Provide the [x, y] coordinate of the cell's center where the given text is located.  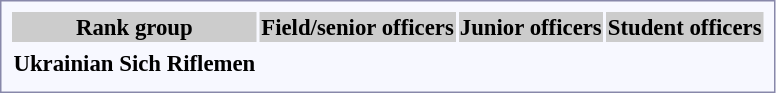
Junior officers [530, 27]
Ukrainian Sich Riflemen [134, 63]
Rank group [134, 27]
Field/senior officers [358, 27]
Student officers [684, 27]
